Capture the cell that displays the provided text and extract its [X, Y] central coordinate. 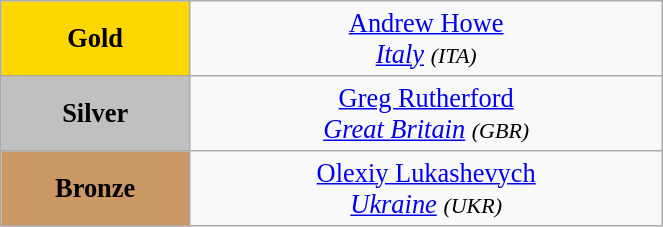
Andrew HoweItaly (ITA) [426, 38]
Olexiy LukashevychUkraine (UKR) [426, 188]
Bronze [96, 188]
Silver [96, 112]
Greg RutherfordGreat Britain (GBR) [426, 112]
Gold [96, 38]
